Output the [X, Y] coordinate of the center of the cell containing the given text.  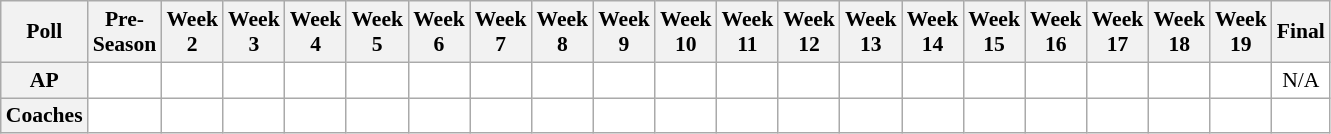
Week4 [316, 32]
Week19 [1241, 32]
Poll [44, 32]
Week8 [562, 32]
Week10 [686, 32]
Coaches [44, 116]
Pre-Season [125, 32]
Week11 [748, 32]
Week18 [1179, 32]
N/A [1301, 80]
Week14 [933, 32]
Week9 [624, 32]
Week17 [1118, 32]
Week12 [809, 32]
Week15 [994, 32]
Week13 [871, 32]
Final [1301, 32]
Week5 [377, 32]
Week2 [192, 32]
Week16 [1056, 32]
Week3 [254, 32]
Week6 [439, 32]
Week7 [501, 32]
AP [44, 80]
